Determine the (x, y) coordinate at the center of the cell enclosing the given text.  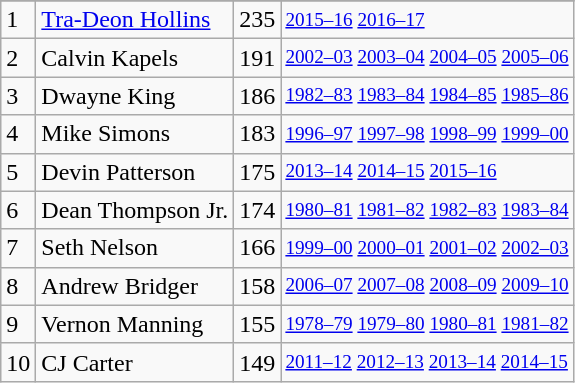
3 (18, 96)
1999–00 2000–01 2001–02 2002–03 (427, 248)
191 (258, 58)
Andrew Bridger (135, 286)
2002–03 2003–04 2004–05 2005–06 (427, 58)
166 (258, 248)
Mike Simons (135, 134)
1 (18, 20)
2006–07 2007–08 2008–09 2009–10 (427, 286)
2015–16 2016–17 (427, 20)
2011–12 2012–13 2013–14 2014–15 (427, 362)
155 (258, 324)
2013–14 2014–15 2015–16 (427, 172)
Seth Nelson (135, 248)
1996–97 1997–98 1998–99 1999–00 (427, 134)
Vernon Manning (135, 324)
2 (18, 58)
Devin Patterson (135, 172)
Tra-Deon Hollins (135, 20)
8 (18, 286)
Dean Thompson Jr. (135, 210)
9 (18, 324)
174 (258, 210)
235 (258, 20)
5 (18, 172)
4 (18, 134)
183 (258, 134)
10 (18, 362)
1980–81 1981–82 1982–83 1983–84 (427, 210)
175 (258, 172)
158 (258, 286)
CJ Carter (135, 362)
6 (18, 210)
7 (18, 248)
Dwayne King (135, 96)
1978–79 1979–80 1980–81 1981–82 (427, 324)
1982–83 1983–84 1984–85 1985–86 (427, 96)
186 (258, 96)
149 (258, 362)
Calvin Kapels (135, 58)
